From the cell containing the given text, extract its center point as [X, Y] coordinate. 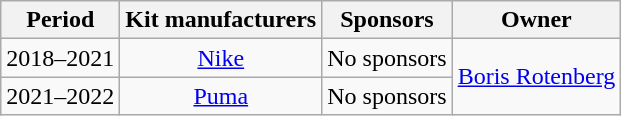
Owner [536, 20]
Nike [221, 58]
Sponsors [387, 20]
Kit manufacturers [221, 20]
2018–2021 [60, 58]
Period [60, 20]
2021–2022 [60, 96]
Puma [221, 96]
Boris Rotenberg [536, 77]
